Search for the cell housing the specified text and yield its (X, Y) center coordinate. 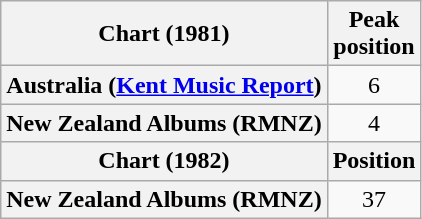
Peakposition (374, 34)
Australia (Kent Music Report) (164, 85)
Position (374, 161)
Chart (1981) (164, 34)
Chart (1982) (164, 161)
6 (374, 85)
4 (374, 123)
37 (374, 199)
